Detect which cell encompasses the target text, then output its (x, y) center coordinate. 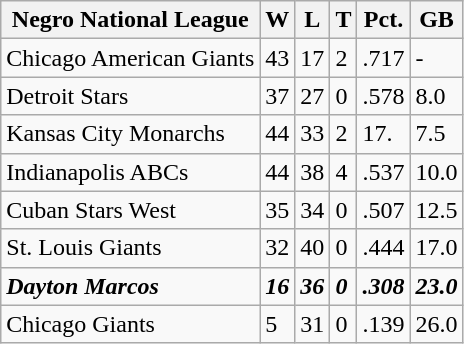
33 (312, 134)
.507 (384, 210)
St. Louis Giants (130, 248)
.308 (384, 286)
5 (278, 324)
31 (312, 324)
Dayton Marcos (130, 286)
34 (312, 210)
7.5 (436, 134)
17. (384, 134)
Kansas City Monarchs (130, 134)
Chicago Giants (130, 324)
37 (278, 96)
10.0 (436, 172)
40 (312, 248)
27 (312, 96)
23.0 (436, 286)
17.0 (436, 248)
17 (312, 58)
Negro National League (130, 20)
Indianapolis ABCs (130, 172)
16 (278, 286)
32 (278, 248)
35 (278, 210)
W (278, 20)
.717 (384, 58)
Cuban Stars West (130, 210)
.537 (384, 172)
38 (312, 172)
.578 (384, 96)
GB (436, 20)
36 (312, 286)
8.0 (436, 96)
L (312, 20)
- (436, 58)
43 (278, 58)
Chicago American Giants (130, 58)
4 (344, 172)
Pct. (384, 20)
26.0 (436, 324)
.444 (384, 248)
T (344, 20)
Detroit Stars (130, 96)
.139 (384, 324)
12.5 (436, 210)
